Detect which cell encompasses the target text, then output its (x, y) center coordinate. 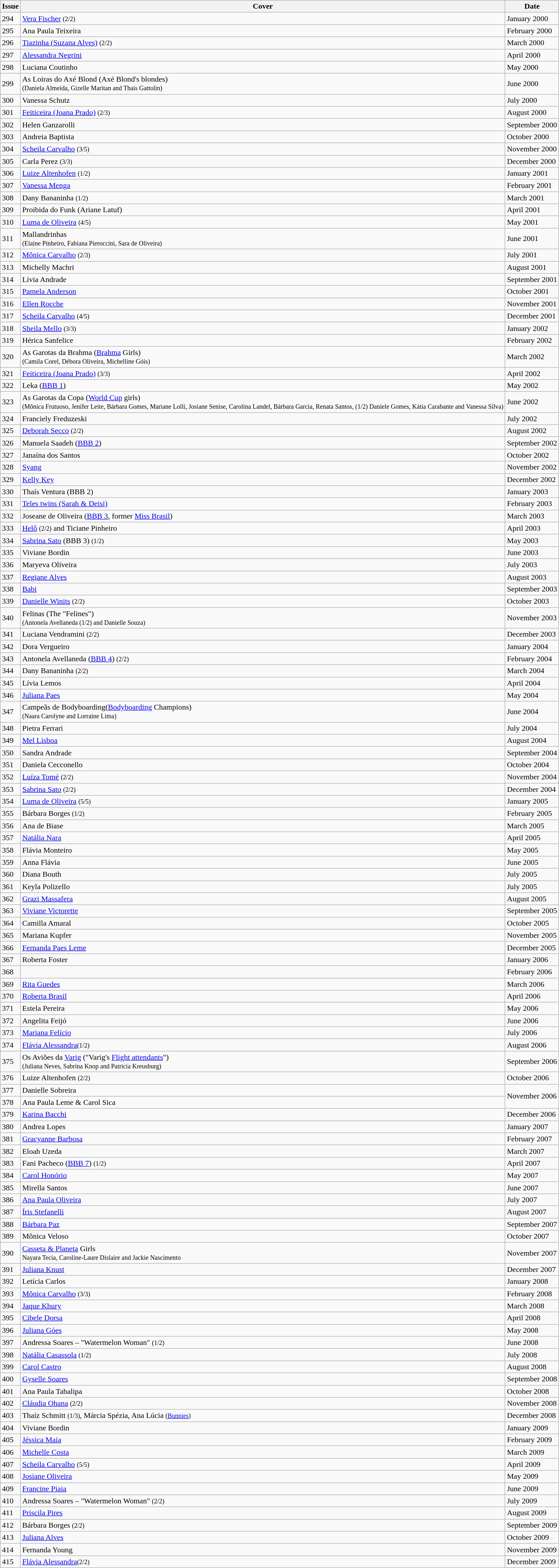
Carol Honório (263, 1175)
September 2003 (532, 589)
Ana Paula Teixeira (263, 31)
324 (10, 419)
384 (10, 1175)
363 (10, 911)
395 (10, 1318)
Luize Altenhofen (1/2) (263, 173)
May 2002 (532, 386)
Scheila Carvalho (4/5) (263, 316)
January 2009 (532, 1428)
March 2000 (532, 43)
332 (10, 516)
Camilla Amaral (263, 923)
November 2004 (532, 777)
Alessandra Negrini (263, 55)
Dany Bananinha (1/2) (263, 198)
February 2001 (532, 186)
Andrea Lopes (263, 1127)
Juliana Knust (263, 1269)
September 2009 (532, 1525)
Ana Paula Oliveira (263, 1200)
September 2007 (532, 1224)
Fani Pacheco (BBB 7) (1/2) (263, 1163)
331 (10, 504)
December 2008 (532, 1416)
December 2001 (532, 316)
February 2009 (532, 1440)
Lívia Lemos (263, 683)
Gyselle Soares (263, 1379)
May 2007 (532, 1175)
June 2007 (532, 1188)
November 2002 (532, 467)
410 (10, 1501)
Issue (10, 6)
Ellen Rocche (263, 304)
Babi (263, 589)
322 (10, 386)
409 (10, 1489)
307 (10, 186)
317 (10, 316)
Natália Nara (263, 838)
May 2003 (532, 540)
August 2002 (532, 431)
323 (10, 402)
397 (10, 1342)
Juliana Paes (263, 695)
368 (10, 972)
November 2009 (532, 1549)
374 (10, 1045)
Vanessa Schutz (263, 100)
August 2003 (532, 577)
320 (10, 357)
January 2008 (532, 1282)
351 (10, 765)
Flávia Monteiro (263, 850)
370 (10, 996)
Manuela Saadeh (BBB 2) (263, 443)
March 2005 (532, 826)
414 (10, 1549)
Fernanda Young (263, 1549)
Bárbara Paz (263, 1224)
October 2003 (532, 601)
November 2001 (532, 304)
348 (10, 728)
Sabrina Sato (BBB 3) (1/2) (263, 540)
Danielle Sobreira (263, 1090)
Ana Paula Tabalipa (263, 1391)
February 2003 (532, 504)
January 2004 (532, 647)
388 (10, 1224)
387 (10, 1212)
February 2000 (532, 31)
July 2001 (532, 255)
334 (10, 540)
Mônica Carvalho (2/3) (263, 255)
December 2007 (532, 1269)
Feiticeira (Joana Prado) (2/3) (263, 112)
Leka (BBB 1) (263, 386)
Luma de Oliveira (4/5) (263, 222)
Sabrina Sato (2/2) (263, 789)
Angelita Feijó (263, 1021)
Bárbara Borges (2/2) (263, 1525)
Kelly Key (263, 479)
August 2006 (532, 1045)
As Loiras do Axé Blond (Axé Blond's blondes)(Daniela Almeida, Gizelle Maritan and Thais Gattolin) (263, 84)
Syang (263, 467)
Date (532, 6)
380 (10, 1127)
Maryeva Oliveira (263, 565)
Thaíz Schmitt (1/3), Márcia Spézia, Ana Lúcia (Bunnies) (263, 1416)
Dany Bananinha (2/2) (263, 671)
June 2004 (532, 712)
376 (10, 1078)
Mônica Veloso (263, 1236)
May 2001 (532, 222)
Pietra Ferrari (263, 728)
December 2003 (532, 634)
371 (10, 1009)
408 (10, 1476)
Tiazinha (Suzana Alves) (2/2) (263, 43)
295 (10, 31)
Scheila Carvalho (5/5) (263, 1464)
October 2008 (532, 1391)
333 (10, 528)
Fernanda Paes Leme (263, 947)
February 2007 (532, 1139)
January 2006 (532, 960)
Luciana Coutinho (263, 67)
Franciely Freduzeski (263, 419)
April 2001 (532, 210)
May 2008 (532, 1330)
319 (10, 340)
May 2000 (532, 67)
September 2008 (532, 1379)
312 (10, 255)
Regiane Alves (263, 577)
Juliana Alves (263, 1537)
338 (10, 589)
November 2000 (532, 149)
Casseta & Planeta GirlsNayara Tecia, Caroline-Laure Dislaire and Jackie Nascimento (263, 1253)
303 (10, 137)
June 2009 (532, 1489)
Helô (2/2) and Ticiane Pinheiro (263, 528)
366 (10, 947)
Letícia Carlos (263, 1282)
October 2006 (532, 1078)
June 2000 (532, 84)
Mônica Carvalho (3/3) (263, 1294)
412 (10, 1525)
April 2004 (532, 683)
296 (10, 43)
April 2007 (532, 1163)
309 (10, 210)
October 2001 (532, 292)
June 2008 (532, 1342)
December 2004 (532, 789)
305 (10, 161)
Luíza Tomé (2/2) (263, 777)
June 2002 (532, 402)
373 (10, 1033)
Flávia Alessandra(2/2) (263, 1562)
325 (10, 431)
386 (10, 1200)
December 2002 (532, 479)
January 2007 (532, 1127)
March 2006 (532, 984)
October 2005 (532, 923)
Teles twins (Sarah & Deisi) (263, 504)
August 2008 (532, 1367)
Gracyanne Barbosa (263, 1139)
378 (10, 1102)
Joseane de Oliveira (BBB 3, former Miss Brasil) (263, 516)
August 2001 (532, 267)
Deborah Secco (2/2) (263, 431)
Karina Bacchi (263, 1114)
September 2000 (532, 125)
407 (10, 1464)
Ana de Biase (263, 826)
Scheila Carvalho (3/5) (263, 149)
Dora Vergueiro (263, 647)
313 (10, 267)
Lívia Andrade (263, 279)
Hérica Sanfelice (263, 340)
345 (10, 683)
315 (10, 292)
355 (10, 814)
346 (10, 695)
May 2004 (532, 695)
November 2005 (532, 935)
November 2007 (532, 1253)
Anna Flávia (263, 862)
Grazi Massafera (263, 899)
Mirella Santos (263, 1188)
Rita Guedes (263, 984)
Michelle Costa (263, 1452)
March 2004 (532, 671)
405 (10, 1440)
March 2001 (532, 198)
May 2006 (532, 1009)
342 (10, 647)
June 2005 (532, 862)
294 (10, 19)
May 2005 (532, 850)
Keyla Polizello (263, 887)
308 (10, 198)
Andressa Soares – "Watermelon Woman" (1/2) (263, 1342)
403 (10, 1416)
Ana Paula Leme & Carol Sica (263, 1102)
297 (10, 55)
December 2009 (532, 1562)
September 2004 (532, 752)
339 (10, 601)
Danielle Winits (2/2) (263, 601)
400 (10, 1379)
Luma de Oliveira (5/5) (263, 801)
Janaína dos Santos (263, 455)
September 2006 (532, 1061)
306 (10, 173)
Josiane Oliveira (263, 1476)
April 2006 (532, 996)
311 (10, 239)
316 (10, 304)
321 (10, 374)
398 (10, 1355)
318 (10, 328)
Sandra Andrade (263, 752)
330 (10, 492)
Francine Piaia (263, 1489)
April 2002 (532, 374)
Cibele Dorsa (263, 1318)
Pamela Anderson (263, 292)
November 2003 (532, 618)
337 (10, 577)
March 2007 (532, 1151)
July 2008 (532, 1355)
January 2001 (532, 173)
Cover (263, 6)
359 (10, 862)
Mallandrinhas(Elaine Pinheiro, Fabiana Pieroccini, Sara de Oliveira) (263, 239)
Carol Castro (263, 1367)
September 2001 (532, 279)
404 (10, 1428)
Vanessa Menga (263, 186)
382 (10, 1151)
Antonela Avellaneda (BBB 4) (2/2) (263, 659)
November 2008 (532, 1403)
February 2008 (532, 1294)
310 (10, 222)
335 (10, 552)
381 (10, 1139)
August 2004 (532, 740)
September 2005 (532, 911)
362 (10, 899)
February 2006 (532, 972)
Cláudia Ohana (2/2) (263, 1403)
December 2006 (532, 1114)
Luize Altenhofen (2/2) (263, 1078)
328 (10, 467)
391 (10, 1269)
341 (10, 634)
April 2008 (532, 1318)
April 2005 (532, 838)
327 (10, 455)
402 (10, 1403)
July 2002 (532, 419)
302 (10, 125)
Feiticeira (Joana Prado) (3/3) (263, 374)
347 (10, 712)
301 (10, 112)
411 (10, 1513)
As Garotas da Brahma (Brahma Girls)(Camila Corel, Débora Oliveira, Michelline Góis) (263, 357)
January 2002 (532, 328)
March 2009 (532, 1452)
Daniela Cecconello (263, 765)
October 2007 (532, 1236)
January 2005 (532, 801)
February 2005 (532, 814)
Íris Stefanelli (263, 1212)
300 (10, 100)
Campeãs de Bodyboarding(Bodyboarding Champions)(Naara Carolyne and Lorraine Lima) (263, 712)
396 (10, 1330)
406 (10, 1452)
399 (10, 1367)
379 (10, 1114)
Natália Casassola (1/2) (263, 1355)
340 (10, 618)
369 (10, 984)
August 2009 (532, 1513)
June 2003 (532, 552)
298 (10, 67)
Diana Bouth (263, 874)
October 2004 (532, 765)
401 (10, 1391)
304 (10, 149)
Michelly Machri (263, 267)
March 2003 (532, 516)
Jéssica Maia (263, 1440)
October 2009 (532, 1537)
Vera Fischer (2/2) (263, 19)
413 (10, 1537)
July 2003 (532, 565)
January 2000 (532, 19)
Felinas (The "Felines")(Antonela Avellaneda (1/2) and Danielle Souza) (263, 618)
364 (10, 923)
393 (10, 1294)
Mel Lisboa (263, 740)
389 (10, 1236)
Mariana Kupfer (263, 935)
392 (10, 1282)
350 (10, 752)
353 (10, 789)
July 2004 (532, 728)
377 (10, 1090)
394 (10, 1306)
Sheila Mello (3/3) (263, 328)
January 2003 (532, 492)
365 (10, 935)
Proibida do Funk (Ariane Latuf) (263, 210)
Mariana Felício (263, 1033)
Bárbara Borges (1/2) (263, 814)
April 2009 (532, 1464)
Luciana Vendramini (2/2) (263, 634)
Roberta Foster (263, 960)
July 2000 (532, 100)
August 2007 (532, 1212)
385 (10, 1188)
361 (10, 887)
360 (10, 874)
July 2006 (532, 1033)
358 (10, 850)
Viviane Victorette (263, 911)
Andressa Soares – "Watermelon Woman" (2/2) (263, 1501)
349 (10, 740)
Carla Perez (3/3) (263, 161)
Jaque Khury (263, 1306)
June 2006 (532, 1021)
February 2002 (532, 340)
314 (10, 279)
Os Aviões da Varig ("Varig's Flight attendants")(Juliana Neves, Sabrina Knop and Patrícia Kreusburg) (263, 1061)
Eloah Uzeda (263, 1151)
344 (10, 671)
December 2005 (532, 947)
March 2002 (532, 357)
352 (10, 777)
356 (10, 826)
August 2005 (532, 899)
415 (10, 1562)
Juliana Góes (263, 1330)
Thaís Ventura (BBB 2) (263, 492)
July 2009 (532, 1501)
343 (10, 659)
375 (10, 1061)
Estela Pereira (263, 1009)
383 (10, 1163)
September 2002 (532, 443)
329 (10, 479)
367 (10, 960)
October 2000 (532, 137)
336 (10, 565)
Roberta Brasil (263, 996)
February 2004 (532, 659)
April 2000 (532, 55)
390 (10, 1253)
Priscila Pires (263, 1513)
June 2001 (532, 239)
October 2002 (532, 455)
Flávia Alessandra(1/2) (263, 1045)
November 2006 (532, 1096)
326 (10, 443)
357 (10, 838)
372 (10, 1021)
March 2008 (532, 1306)
Helen Ganzarolli (263, 125)
August 2000 (532, 112)
December 2000 (532, 161)
299 (10, 84)
July 2007 (532, 1200)
May 2009 (532, 1476)
354 (10, 801)
Andreia Baptista (263, 137)
April 2003 (532, 528)
